Locate the cell with the specified text and output its (X, Y) center coordinate. 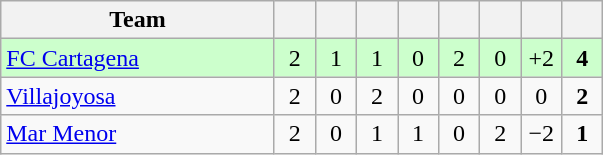
4 (582, 58)
+2 (542, 58)
Villajoyosa (138, 96)
FC Cartagena (138, 58)
−2 (542, 134)
Team (138, 20)
Mar Menor (138, 134)
